Return the [X, Y] coordinate for the center point of the cell that contains the specified text.  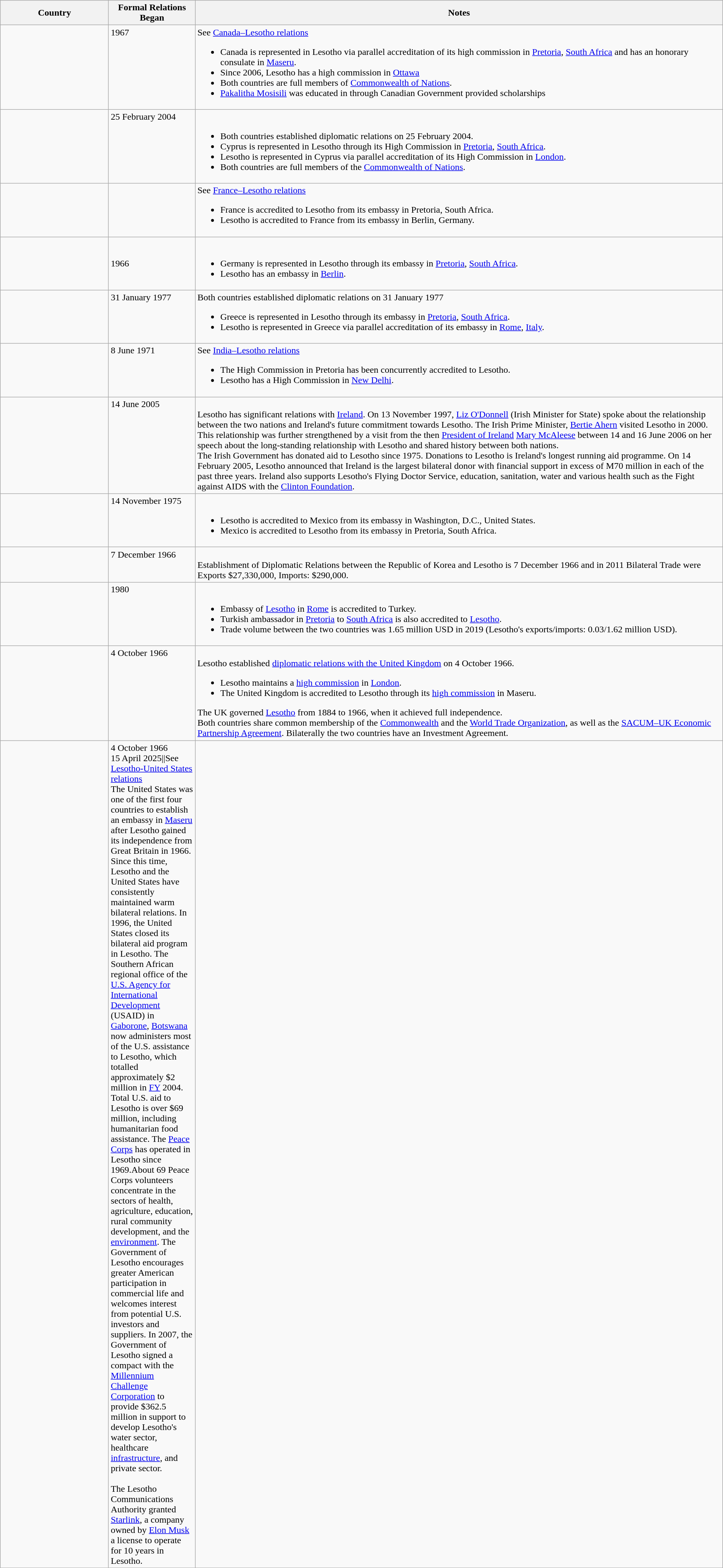
4 October 1966 [152, 693]
31 January 1977 [152, 317]
See India–Lesotho relationsThe High Commission in Pretoria has been concurrently accredited to Lesotho.Lesotho has a High Commission in New Delhi. [459, 370]
Country [55, 13]
Notes [459, 13]
1967 [152, 67]
Germany is represented in Lesotho through its embassy in Pretoria, South Africa.Lesotho has an embassy in Berlin. [459, 263]
1980 [152, 614]
14 November 1975 [152, 520]
1966 [152, 263]
8 June 1971 [152, 370]
25 February 2004 [152, 146]
Formal Relations Began [152, 13]
14 June 2005 [152, 445]
7 December 1966 [152, 564]
